Identify which cell holds the provided text, then report its [X, Y] central coordinate. 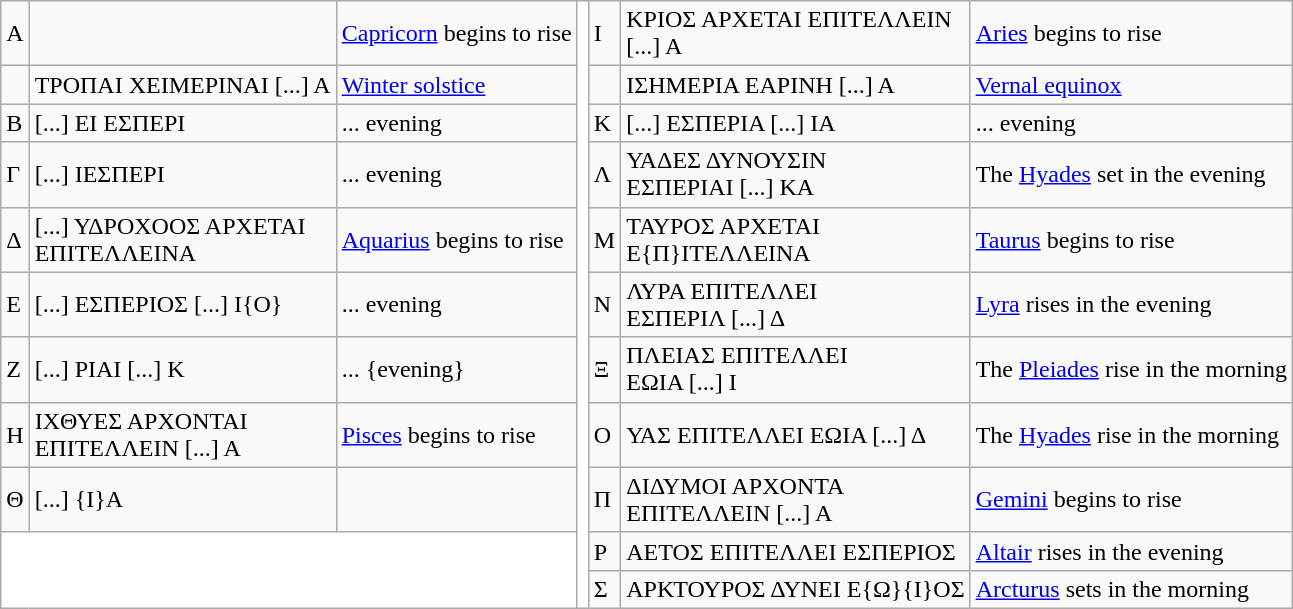
The Pleiades rise in the morning [1131, 370]
[...] ΕΣΠΕΡΙΑ [...] ΙΑ [796, 123]
The Hyades rise in the morning [1131, 434]
Δ [15, 240]
Ζ [15, 370]
ΥΑΔΕΣ ΔΥΝΟΥΣΙΝΕΣΠΕΡΙΑΙ [...] ΚΑ [796, 174]
[...] ΕΙ ΕΣΠΕΡΙ [182, 123]
[...] ΥΔΡΟΧΟΟΣ ΑΡΧΕΤΑΙΕΠΙΤΕΛΛΕΙΝΑ [182, 240]
ΛΥΡΑ ΕΠΙΤΕΛΛΕΙΕΣΠΕΡΙΛ [...] Δ [796, 304]
Σ [604, 589]
Winter solstice [456, 85]
Ξ [604, 370]
Lyra rises in the evening [1131, 304]
Ρ [604, 551]
Β [15, 123]
Ν [604, 304]
Γ [15, 174]
Α [15, 34]
ΙΣΗΜΕΡΙΑ ΕΑΡΙΝΗ [...] Α [796, 85]
Arcturus sets in the morning [1131, 589]
Λ [604, 174]
The Hyades set in the evening [1131, 174]
ΑΕΤΟΣ ΕΠΙΤΕΛΛΕΙ ΕΣΠΕΡΙΟΣ [796, 551]
Ι [604, 34]
Taurus begins to rise [1131, 240]
[...] ΙΕΣΠΕΡΙ [182, 174]
[...] {Ι}Α [182, 500]
Μ [604, 240]
Pisces begins to rise [456, 434]
Π [604, 500]
Ε [15, 304]
Θ [15, 500]
... {evening} [456, 370]
ΤΑΥΡΟΣ ΑΡΧΕΤΑΙΕ{Π}ΙΤΕΛΛΕΙΝΑ [796, 240]
[...] ΡΙΑΙ [...] Κ [182, 370]
ΙΧΘΥΕΣ ΑΡΧΟΝΤΑΙΕΠΙΤΕΛΛΕΙΝ [...] Α [182, 434]
Gemini begins to rise [1131, 500]
ΠΛΕΙΑΣ ΕΠΙΤΕΛΛΕΙΕΩΙΑ [...] Ι [796, 370]
ΔΙΔΥΜΟΙ ΑΡΧΟΝΤΑΕΠΙΤΕΛΛΕΙΝ [...] Α [796, 500]
Aries begins to rise [1131, 34]
Aquarius begins to rise [456, 240]
Κ [604, 123]
Altair rises in the evening [1131, 551]
ΚΡΙΟΣ ΑΡΧΕΤΑΙ ΕΠΙΤΕΛΛΕΙΝ[...] Α [796, 34]
ΤΡΟΠΑΙ ΧΕΙΜΕΡΙΝΑΙ [...] Α [182, 85]
Η [15, 434]
ΥΑΣ ΕΠΙΤΕΛΛΕΙ ΕΩΙΑ [...] Δ [796, 434]
ΑΡΚΤΟΥΡΟΣ ΔΥΝΕΙ Ε{Ω}{Ι}ΟΣ [796, 589]
Ο [604, 434]
Vernal equinox [1131, 85]
[...] ΕΣΠΕΡΙΟΣ [...] Ι{Ο} [182, 304]
Capricorn begins to rise [456, 34]
